Locate the cell with the specified text and output its (X, Y) center coordinate. 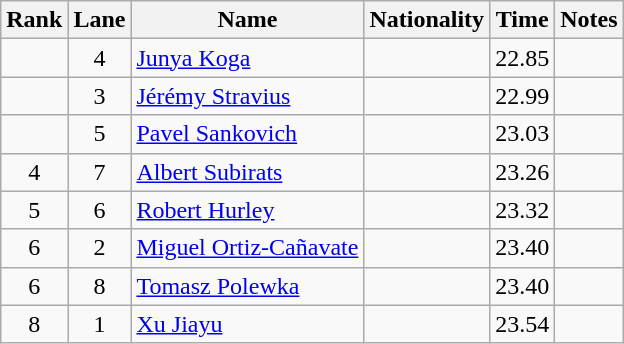
3 (100, 96)
22.99 (522, 96)
22.85 (522, 58)
Nationality (427, 20)
Pavel Sankovich (248, 134)
Xu Jiayu (248, 324)
1 (100, 324)
Miguel Ortiz-Cañavate (248, 248)
Time (522, 20)
Notes (589, 20)
Albert Subirats (248, 172)
Robert Hurley (248, 210)
Name (248, 20)
Tomasz Polewka (248, 286)
23.26 (522, 172)
2 (100, 248)
23.32 (522, 210)
7 (100, 172)
Jérémy Stravius (248, 96)
23.54 (522, 324)
Rank (34, 20)
Lane (100, 20)
Junya Koga (248, 58)
23.03 (522, 134)
